Provide the [X, Y] coordinate of the cell's center where the given text is located.  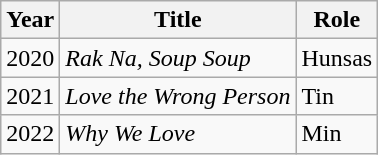
Hunsas [337, 58]
Min [337, 134]
Love the Wrong Person [178, 96]
2020 [30, 58]
Rak Na, Soup Soup [178, 58]
Year [30, 20]
Tin [337, 96]
2021 [30, 96]
Why We Love [178, 134]
Role [337, 20]
Title [178, 20]
2022 [30, 134]
